Capture the cell that displays the provided text and extract its (x, y) central coordinate. 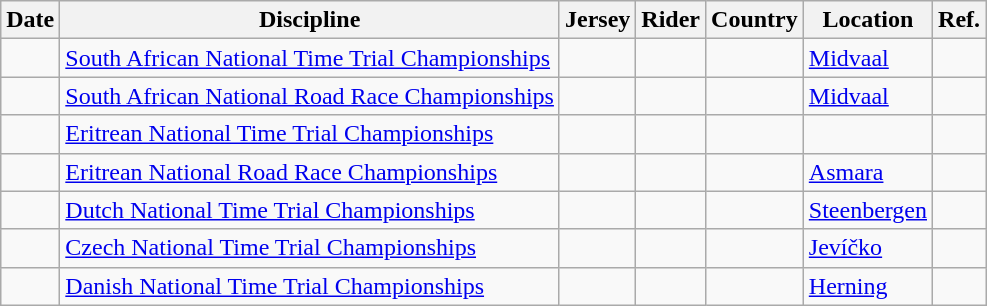
Eritrean National Time Trial Championships (310, 134)
Dutch National Time Trial Championships (310, 210)
Jevíčko (868, 248)
Country (755, 20)
Herning (868, 286)
South African National Road Race Championships (310, 96)
Eritrean National Road Race Championships (310, 172)
Czech National Time Trial Championships (310, 248)
Asmara (868, 172)
Rider (671, 20)
Location (868, 20)
Date (30, 20)
Jersey (597, 20)
Steenbergen (868, 210)
Discipline (310, 20)
South African National Time Trial Championships (310, 58)
Ref. (960, 20)
Danish National Time Trial Championships (310, 286)
